Provide the (X, Y) coordinate of the cell's center where the given text is located.  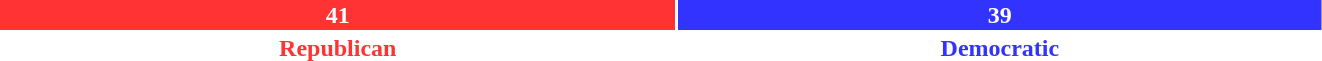
39 (1000, 15)
41 (338, 15)
